For the text-containing cell, return its midpoint in (x, y) coordinate format. 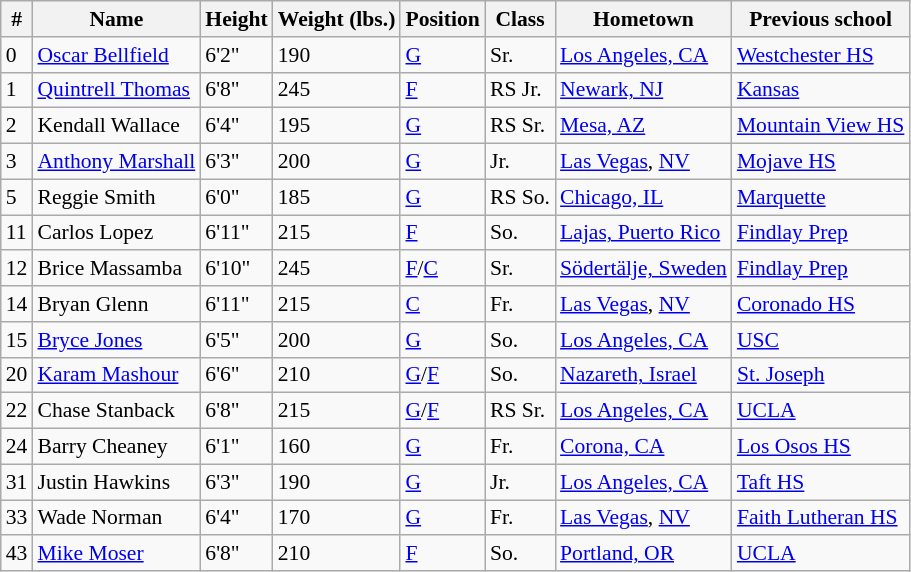
Bryan Glenn (116, 304)
Barry Cheaney (116, 447)
5 (17, 197)
Lajas, Puerto Rico (644, 233)
Corona, CA (644, 447)
Oscar Bellfield (116, 55)
Class (520, 19)
Mojave HS (821, 162)
Mesa, AZ (644, 126)
Hometown (644, 19)
11 (17, 233)
170 (337, 518)
Portland, OR (644, 554)
Reggie Smith (116, 197)
Nazareth, Israel (644, 375)
Newark, NJ (644, 90)
12 (17, 269)
2 (17, 126)
43 (17, 554)
Quintrell Thomas (116, 90)
3 (17, 162)
Westchester HS (821, 55)
Los Osos HS (821, 447)
RS So. (520, 197)
Carlos Lopez (116, 233)
33 (17, 518)
24 (17, 447)
0 (17, 55)
6'10" (236, 269)
Brice Massamba (116, 269)
6'1" (236, 447)
Mike Moser (116, 554)
Wade Norman (116, 518)
185 (337, 197)
Position (442, 19)
St. Joseph (821, 375)
Height (236, 19)
Weight (lbs.) (337, 19)
Justin Hawkins (116, 482)
# (17, 19)
6'2" (236, 55)
6'6" (236, 375)
15 (17, 340)
22 (17, 411)
RS Jr. (520, 90)
31 (17, 482)
20 (17, 375)
Chicago, IL (644, 197)
Södertälje, Sweden (644, 269)
Kendall Wallace (116, 126)
F/C (442, 269)
6'0" (236, 197)
Mountain View HS (821, 126)
Name (116, 19)
195 (337, 126)
Karam Mashour (116, 375)
Coronado HS (821, 304)
160 (337, 447)
Previous school (821, 19)
C (442, 304)
1 (17, 90)
6'5" (236, 340)
Kansas (821, 90)
14 (17, 304)
Taft HS (821, 482)
Faith Lutheran HS (821, 518)
Bryce Jones (116, 340)
Chase Stanback (116, 411)
Anthony Marshall (116, 162)
USC (821, 340)
Marquette (821, 197)
